For the text-containing cell, return its midpoint in (x, y) coordinate format. 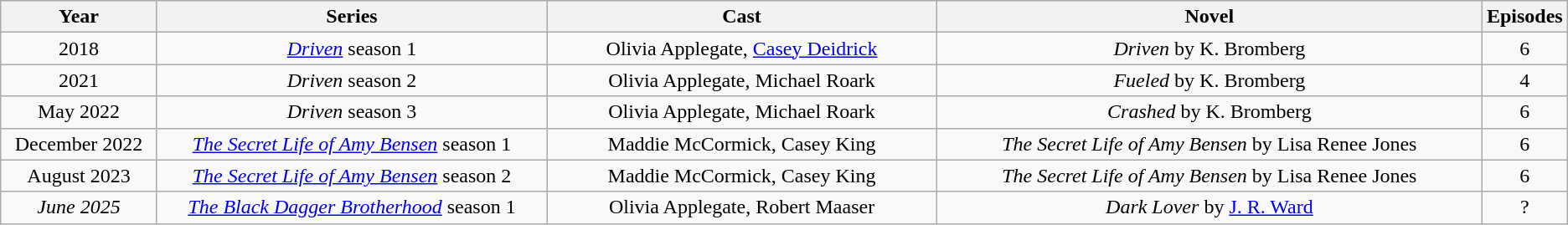
Driven season 3 (352, 112)
Dark Lover by J. R. Ward (1210, 207)
Episodes (1524, 17)
? (1524, 207)
Year (79, 17)
Cast (742, 17)
Driven season 2 (352, 80)
May 2022 (79, 112)
The Black Dagger Brotherhood season 1 (352, 207)
Crashed by K. Bromberg (1210, 112)
December 2022 (79, 144)
August 2023 (79, 176)
Driven season 1 (352, 49)
2021 (79, 80)
Driven by K. Bromberg (1210, 49)
Fueled by K. Bromberg (1210, 80)
Series (352, 17)
Novel (1210, 17)
The Secret Life of Amy Bensen season 1 (352, 144)
Olivia Applegate, Robert Maaser (742, 207)
2018 (79, 49)
4 (1524, 80)
The Secret Life of Amy Bensen season 2 (352, 176)
June 2025 (79, 207)
Olivia Applegate, Casey Deidrick (742, 49)
